Return the [X, Y] coordinate for the center point of the cell that contains the specified text.  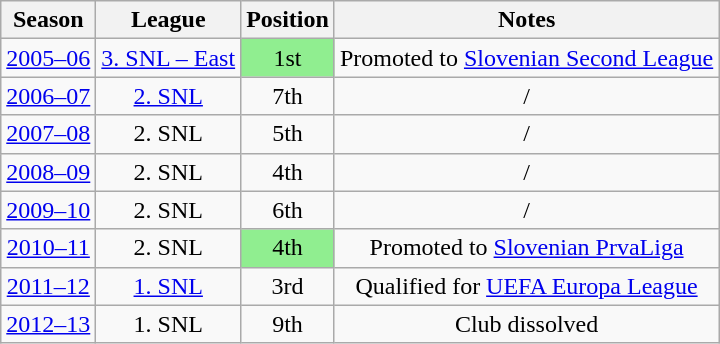
3rd [288, 286]
2009–10 [48, 210]
Position [288, 20]
2011–12 [48, 286]
Promoted to Slovenian PrvaLiga [526, 248]
Season [48, 20]
2007–08 [48, 134]
Promoted to Slovenian Second League [526, 58]
2008–09 [48, 172]
7th [288, 96]
3. SNL – East [168, 58]
Notes [526, 20]
1st [288, 58]
Qualified for UEFA Europa League [526, 286]
5th [288, 134]
2006–07 [48, 96]
League [168, 20]
2012–13 [48, 324]
2010–11 [48, 248]
9th [288, 324]
Club dissolved [526, 324]
2005–06 [48, 58]
6th [288, 210]
